Identify which cell holds the provided text, then report its (x, y) central coordinate. 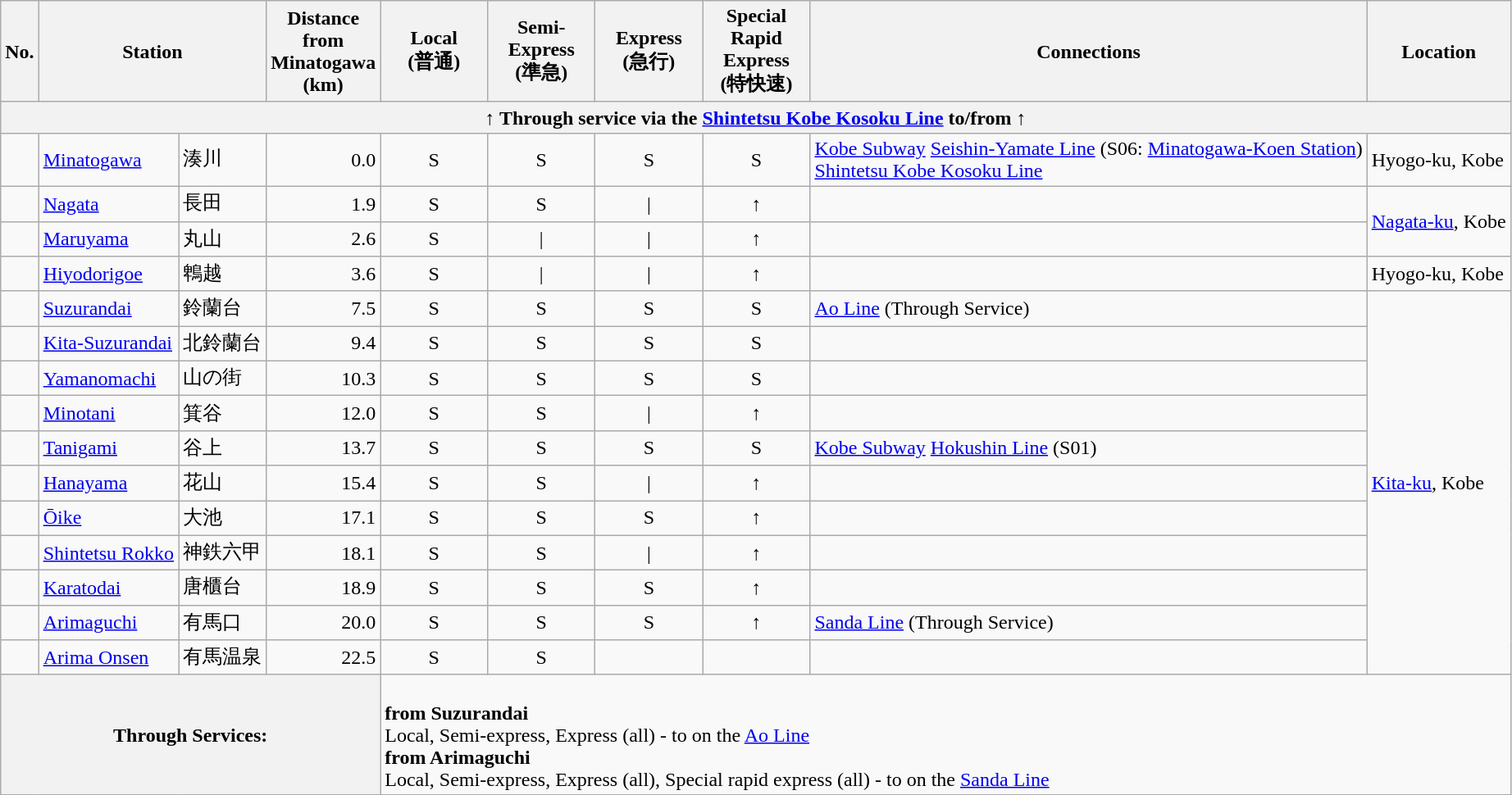
22.5 (323, 657)
Distance from Minatogawa (km) (323, 52)
Through Services: (190, 734)
Ōike (108, 518)
3.6 (323, 274)
No. (20, 52)
箕谷 (223, 413)
↑ Through service via the Shintetsu Kobe Kosoku Line to/from ↑ (756, 117)
丸山 (223, 239)
Tanigami (108, 447)
Karatodai (108, 588)
20.0 (323, 623)
大池 (223, 518)
Station (153, 52)
7.5 (323, 308)
山の街 (223, 379)
長田 (223, 203)
13.7 (323, 447)
Location (1438, 52)
1.9 (323, 203)
18.1 (323, 552)
Arimaguchi (108, 623)
鈴蘭台 (223, 308)
Minotani (108, 413)
10.3 (323, 379)
Kobe Subway Seishin-Yamate Line (S06: Minatogawa-Koen Station) Shintetsu Kobe Kosoku Line (1089, 159)
谷上 (223, 447)
Ao Line (Through Service) (1089, 308)
北鈴蘭台 (223, 344)
Semi-Express(準急) (541, 52)
神鉄六甲 (223, 552)
18.9 (323, 588)
Kita-ku, Kobe (1438, 483)
Yamanomachi (108, 379)
2.6 (323, 239)
Nagata (108, 203)
Kita-Suzurandai (108, 344)
15.4 (323, 484)
唐櫃台 (223, 588)
Nagata-ku, Kobe (1438, 221)
Shintetsu Rokko (108, 552)
Express(急行) (649, 52)
17.1 (323, 518)
有馬温泉 (223, 657)
Hiyodorigoe (108, 274)
Special Rapid Express(特快速) (756, 52)
Suzurandai (108, 308)
Connections (1089, 52)
花山 (223, 484)
Maruyama (108, 239)
0.0 (323, 159)
Kobe Subway Hokushin Line (S01) (1089, 447)
湊川 (223, 159)
鵯越 (223, 274)
Sanda Line (Through Service) (1089, 623)
有馬口 (223, 623)
Local(普通) (435, 52)
12.0 (323, 413)
9.4 (323, 344)
Minatogawa (108, 159)
Hanayama (108, 484)
Arima Onsen (108, 657)
